Provide the [X, Y] coordinate of the cell's center where the given text is located.  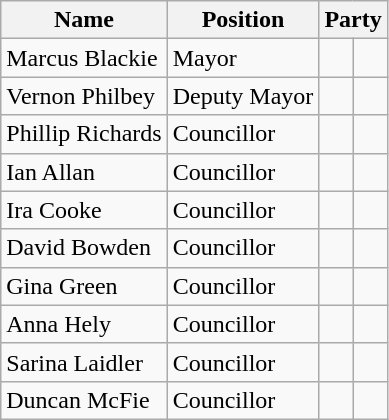
Marcus Blackie [84, 58]
Gina Green [84, 286]
Party [353, 20]
David Bowden [84, 248]
Anna Hely [84, 324]
Ira Cooke [84, 210]
Vernon Philbey [84, 96]
Name [84, 20]
Position [243, 20]
Phillip Richards [84, 134]
Duncan McFie [84, 400]
Ian Allan [84, 172]
Sarina Laidler [84, 362]
Mayor [243, 58]
Deputy Mayor [243, 96]
